Extract the [x, y] coordinate from the center of the cell holding the provided text.  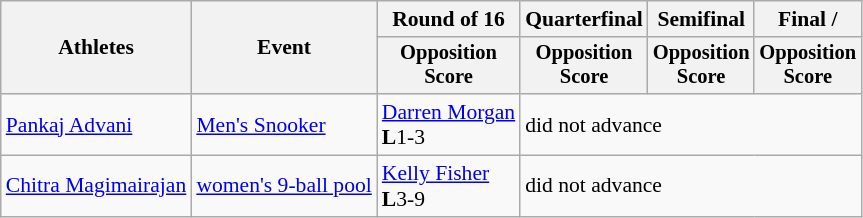
Quarterfinal [584, 19]
women's 9-ball pool [284, 186]
Men's Snooker [284, 124]
Event [284, 48]
Darren MorganL1-3 [448, 124]
Chitra Magimairajan [96, 186]
Kelly FisherL3-9 [448, 186]
Athletes [96, 48]
Round of 16 [448, 19]
Pankaj Advani [96, 124]
Final / [808, 19]
Semifinal [702, 19]
